Capture the cell that displays the provided text and extract its (x, y) central coordinate. 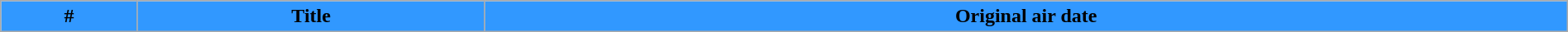
# (69, 16)
Original air date (1025, 16)
Title (311, 16)
